Provide the (x, y) coordinate of the cell's center where the given text is located.  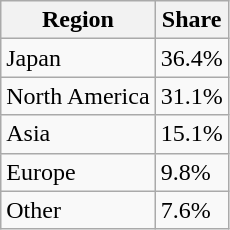
Japan (78, 58)
31.1% (192, 96)
15.1% (192, 134)
Europe (78, 172)
Region (78, 20)
Asia (78, 134)
Other (78, 210)
7.6% (192, 210)
36.4% (192, 58)
9.8% (192, 172)
North America (78, 96)
Share (192, 20)
